Capture the cell that displays the provided text and extract its (x, y) central coordinate. 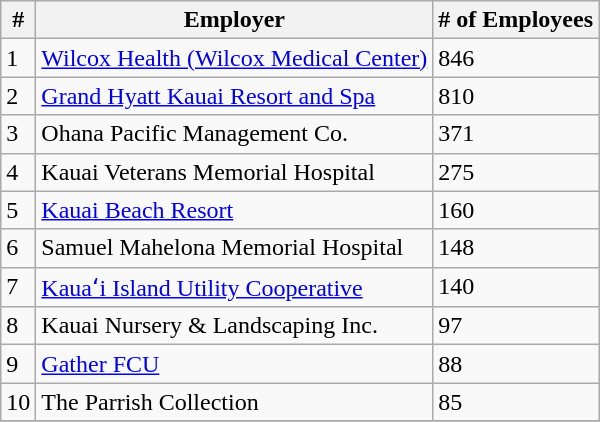
Kauai Nursery & Landscaping Inc. (234, 326)
5 (18, 210)
7 (18, 287)
1 (18, 58)
140 (516, 287)
Kauai Veterans Memorial Hospital (234, 172)
Samuel Mahelona Memorial Hospital (234, 248)
846 (516, 58)
2 (18, 96)
3 (18, 134)
Employer (234, 20)
The Parrish Collection (234, 402)
# of Employees (516, 20)
85 (516, 402)
Grand Hyatt Kauai Resort and Spa (234, 96)
4 (18, 172)
8 (18, 326)
Wilcox Health (Wilcox Medical Center) (234, 58)
6 (18, 248)
Gather FCU (234, 364)
88 (516, 364)
810 (516, 96)
# (18, 20)
Ohana Pacific Management Co. (234, 134)
148 (516, 248)
9 (18, 364)
160 (516, 210)
Kauai Beach Resort (234, 210)
371 (516, 134)
10 (18, 402)
Kauaʻi Island Utility Cooperative (234, 287)
275 (516, 172)
97 (516, 326)
